Search for the cell housing the specified text and yield its [x, y] center coordinate. 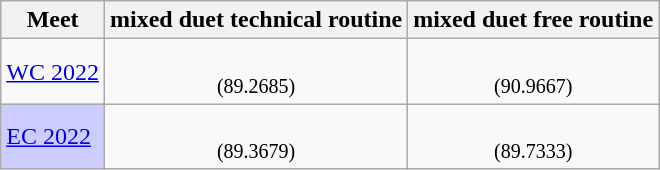
Meet [53, 20]
(89.3679) [256, 136]
mixed duet technical routine [256, 20]
(89.7333) [534, 136]
mixed duet free routine [534, 20]
(89.2685) [256, 72]
(90.9667) [534, 72]
WC 2022 [53, 72]
EC 2022 [53, 136]
